Provide the [X, Y] coordinate of the cell's center where the given text is located.  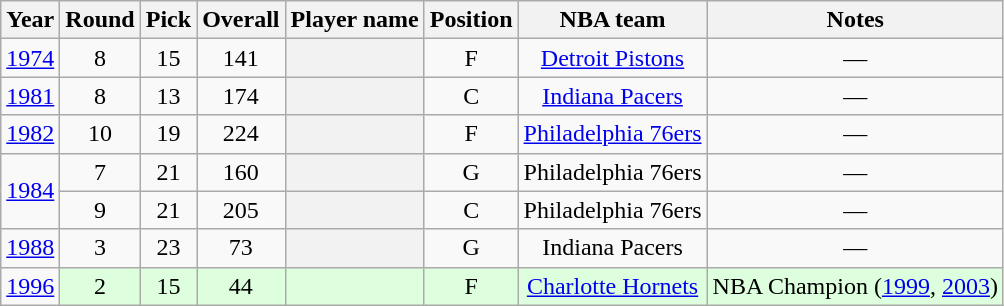
224 [241, 134]
174 [241, 96]
Overall [241, 20]
44 [241, 286]
205 [241, 210]
1974 [30, 58]
160 [241, 172]
1988 [30, 248]
Year [30, 20]
1996 [30, 286]
19 [168, 134]
7 [100, 172]
2 [100, 286]
NBA team [612, 20]
Round [100, 20]
73 [241, 248]
Notes [855, 20]
23 [168, 248]
Detroit Pistons [612, 58]
9 [100, 210]
Pick [168, 20]
NBA Champion (1999, 2003) [855, 286]
141 [241, 58]
3 [100, 248]
13 [168, 96]
1984 [30, 191]
1981 [30, 96]
10 [100, 134]
1982 [30, 134]
Charlotte Hornets [612, 286]
Player name [354, 20]
Position [471, 20]
